Capture the cell that displays the provided text and extract its (X, Y) central coordinate. 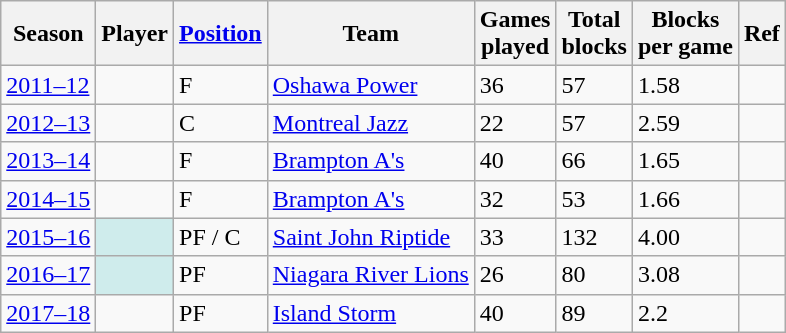
Team (370, 34)
2012–13 (48, 123)
Saint John Riptide (370, 237)
Totalblocks (594, 34)
36 (515, 85)
Oshawa Power (370, 85)
33 (515, 237)
132 (594, 237)
1.58 (685, 85)
2.2 (685, 313)
Niagara River Lions (370, 275)
2.59 (685, 123)
2013–14 (48, 161)
Island Storm (370, 313)
Montreal Jazz (370, 123)
Position (221, 34)
22 (515, 123)
32 (515, 199)
66 (594, 161)
2014–15 (48, 199)
53 (594, 199)
C (221, 123)
2015–16 (48, 237)
Ref (762, 34)
2011–12 (48, 85)
1.66 (685, 199)
Player (135, 34)
26 (515, 275)
2016–17 (48, 275)
Season (48, 34)
4.00 (685, 237)
Gamesplayed (515, 34)
2017–18 (48, 313)
1.65 (685, 161)
3.08 (685, 275)
PF / C (221, 237)
Blocks per game (685, 34)
89 (594, 313)
80 (594, 275)
